Provide the (x, y) coordinate of the cell's center where the given text is located.  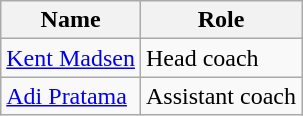
Role (220, 20)
Head coach (220, 58)
Name (71, 20)
Adi Pratama (71, 96)
Kent Madsen (71, 58)
Assistant coach (220, 96)
